Return the [x, y] coordinate for the center point of the cell that contains the specified text.  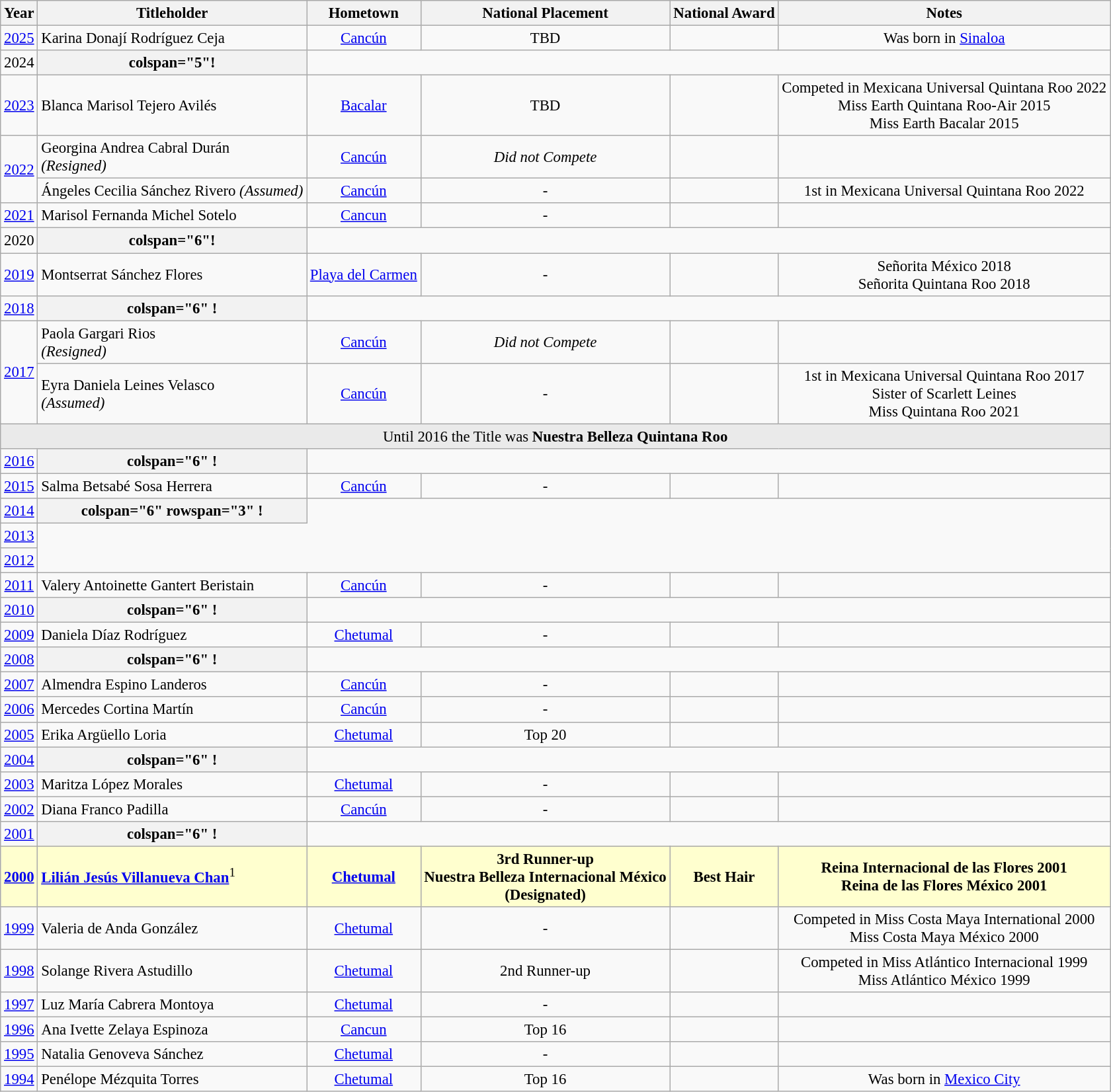
1997 [19, 1005]
Blanca Marisol Tejero Avilés [172, 106]
2010 [19, 610]
2017 [19, 372]
2009 [19, 635]
2006 [19, 710]
2002 [19, 809]
National Award [724, 13]
Competed in Miss Costa Maya International 2000Miss Costa Maya México 2000 [944, 928]
1996 [19, 1030]
1999 [19, 928]
Solange Rivera Astudillo [172, 970]
2025 [19, 38]
Best Hair [724, 877]
2008 [19, 660]
1994 [19, 1079]
2013 [19, 535]
2001 [19, 834]
Salma Betsabé Sosa Herrera [172, 486]
Top 20 [545, 734]
Daniela Díaz Rodríguez [172, 635]
3rd Runner-upNuestra Belleza Internacional México(Designated) [545, 877]
Bacalar [364, 106]
2000 [19, 877]
Señorita México 2018Señorita Quintana Roo 2018 [944, 275]
Erika Argüello Loria [172, 734]
colspan="6"! [172, 241]
Notes [944, 13]
1st in Mexicana Universal Quintana Roo 2017Sister of Scarlett LeinesMiss Quintana Roo 2021 [944, 393]
Natalia Genoveva Sánchez [172, 1054]
Competed in Mexicana Universal Quintana Roo 2022Miss Earth Quintana Roo-Air 2015Miss Earth Bacalar 2015 [944, 106]
Hometown [364, 13]
colspan="5"! [172, 63]
2023 [19, 106]
Maritza López Morales [172, 784]
2019 [19, 275]
Valery Antoinette Gantert Beristain [172, 586]
Until 2016 the Title was Nuestra Belleza Quintana Roo [555, 436]
Playa del Carmen [364, 275]
2020 [19, 241]
2022 [19, 169]
Valeria de Anda González [172, 928]
Ana Ivette Zelaya Espinoza [172, 1030]
Paola Gargari Rios(Resigned) [172, 342]
Was born in Mexico City [944, 1079]
2011 [19, 586]
Montserrat Sánchez Flores [172, 275]
Lilián Jesús Villanueva Chan1 [172, 877]
2016 [19, 461]
Reina Internacional de las Flores 2001Reina de las Flores México 2001 [944, 877]
Titleholder [172, 13]
1st in Mexicana Universal Quintana Roo 2022 [944, 191]
Ángeles Cecilia Sánchez Rivero (Assumed) [172, 191]
Luz María Cabrera Montoya [172, 1005]
colspan="6" rowspan="3" ! [172, 511]
Marisol Fernanda Michel Sotelo [172, 216]
Mercedes Cortina Martín [172, 710]
2004 [19, 760]
1998 [19, 970]
2005 [19, 734]
2nd Runner-up [545, 970]
Was born in Sinaloa [944, 38]
Penélope Mézquita Torres [172, 1079]
2007 [19, 685]
Almendra Espino Landeros [172, 685]
Georgina Andrea Cabral Durán(Resigned) [172, 157]
Diana Franco Padilla [172, 809]
2021 [19, 216]
Eyra Daniela Leines Velasco(Assumed) [172, 393]
2012 [19, 561]
Karina Donají Rodríguez Ceja [172, 38]
2003 [19, 784]
1995 [19, 1054]
Competed in Miss Atlántico Internacional 1999Miss Atlántico México 1999 [944, 970]
Year [19, 13]
National Placement [545, 13]
2015 [19, 486]
2014 [19, 511]
2024 [19, 63]
2018 [19, 308]
